Extract the [X, Y] coordinate from the center of the cell holding the provided text.  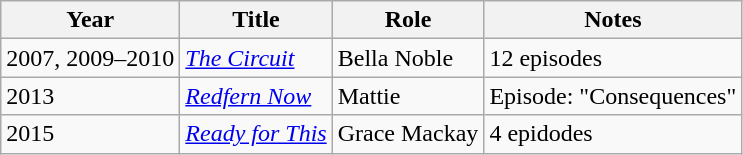
2007, 2009–2010 [90, 58]
2015 [90, 134]
The Circuit [256, 58]
Title [256, 20]
Mattie [408, 96]
Year [90, 20]
4 epidodes [613, 134]
Role [408, 20]
12 episodes [613, 58]
Ready for This [256, 134]
2013 [90, 96]
Grace Mackay [408, 134]
Episode: "Consequences" [613, 96]
Notes [613, 20]
Bella Noble [408, 58]
Redfern Now [256, 96]
